Extract the [X, Y] coordinate from the center of the cell holding the provided text.  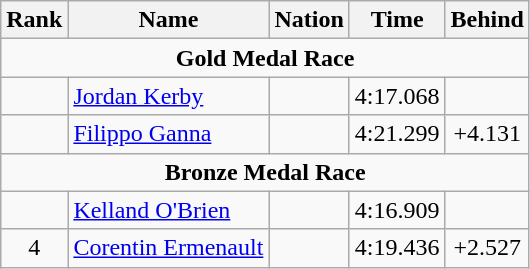
Kelland O'Brien [168, 210]
4:16.909 [397, 210]
Time [397, 20]
Corentin Ermenault [168, 248]
+2.527 [487, 248]
Bronze Medal Race [266, 172]
Behind [487, 20]
+4.131 [487, 134]
4:21.299 [397, 134]
Filippo Ganna [168, 134]
4 [34, 248]
Jordan Kerby [168, 96]
Name [168, 20]
4:17.068 [397, 96]
Rank [34, 20]
Nation [309, 20]
Gold Medal Race [266, 58]
4:19.436 [397, 248]
